Return the (X, Y) coordinate for the center point of the cell that contains the specified text.  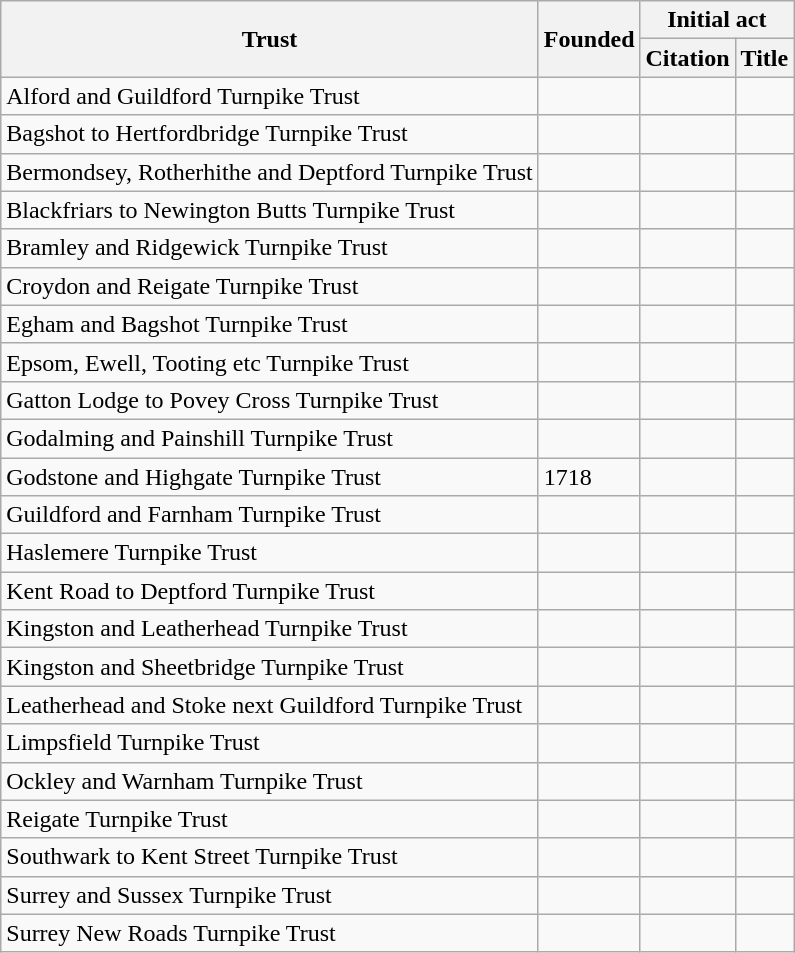
Ockley and Warnham Turnpike Trust (270, 781)
Godalming and Painshill Turnpike Trust (270, 438)
Southwark to Kent Street Turnpike Trust (270, 857)
Bagshot to Hertfordbridge Turnpike Trust (270, 134)
Title (764, 58)
Epsom, Ewell, Tooting etc Turnpike Trust (270, 362)
Egham and Bagshot Turnpike Trust (270, 324)
Surrey and Sussex Turnpike Trust (270, 895)
Leatherhead and Stoke next Guildford Turnpike Trust (270, 705)
Blackfriars to Newington Butts Turnpike Trust (270, 210)
Guildford and Farnham Turnpike Trust (270, 515)
Croydon and Reigate Turnpike Trust (270, 286)
Kent Road to Deptford Turnpike Trust (270, 591)
Alford and Guildford Turnpike Trust (270, 96)
Limpsfield Turnpike Trust (270, 743)
Reigate Turnpike Trust (270, 819)
Initial act (717, 20)
Haslemere Turnpike Trust (270, 553)
Founded (589, 39)
Kingston and Leatherhead Turnpike Trust (270, 629)
Surrey New Roads Turnpike Trust (270, 933)
Godstone and Highgate Turnpike Trust (270, 477)
1718 (589, 477)
Trust (270, 39)
Bermondsey, Rotherhithe and Deptford Turnpike Trust (270, 172)
Bramley and Ridgewick Turnpike Trust (270, 248)
Citation (688, 58)
Gatton Lodge to Povey Cross Turnpike Trust (270, 400)
Kingston and Sheetbridge Turnpike Trust (270, 667)
